Search for the cell housing the specified text and yield its [X, Y] center coordinate. 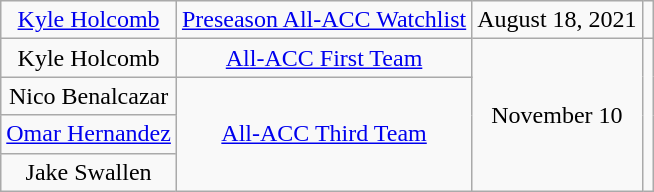
Nico Benalcazar [89, 96]
Omar Hernandez [89, 134]
November 10 [557, 115]
Jake Swallen [89, 172]
August 18, 2021 [557, 20]
Preseason All-ACC Watchlist [324, 20]
All-ACC Third Team [324, 134]
All-ACC First Team [324, 58]
